Capture the cell that displays the provided text and extract its (X, Y) central coordinate. 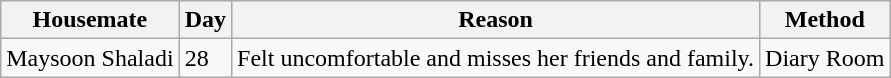
28 (205, 58)
Method (825, 20)
Reason (496, 20)
Day (205, 20)
Diary Room (825, 58)
Maysoon Shaladi (90, 58)
Housemate (90, 20)
Felt uncomfortable and misses her friends and family. (496, 58)
